Pinpoint the cell where the given text exists, returning its (x, y) midpoint coordinate. 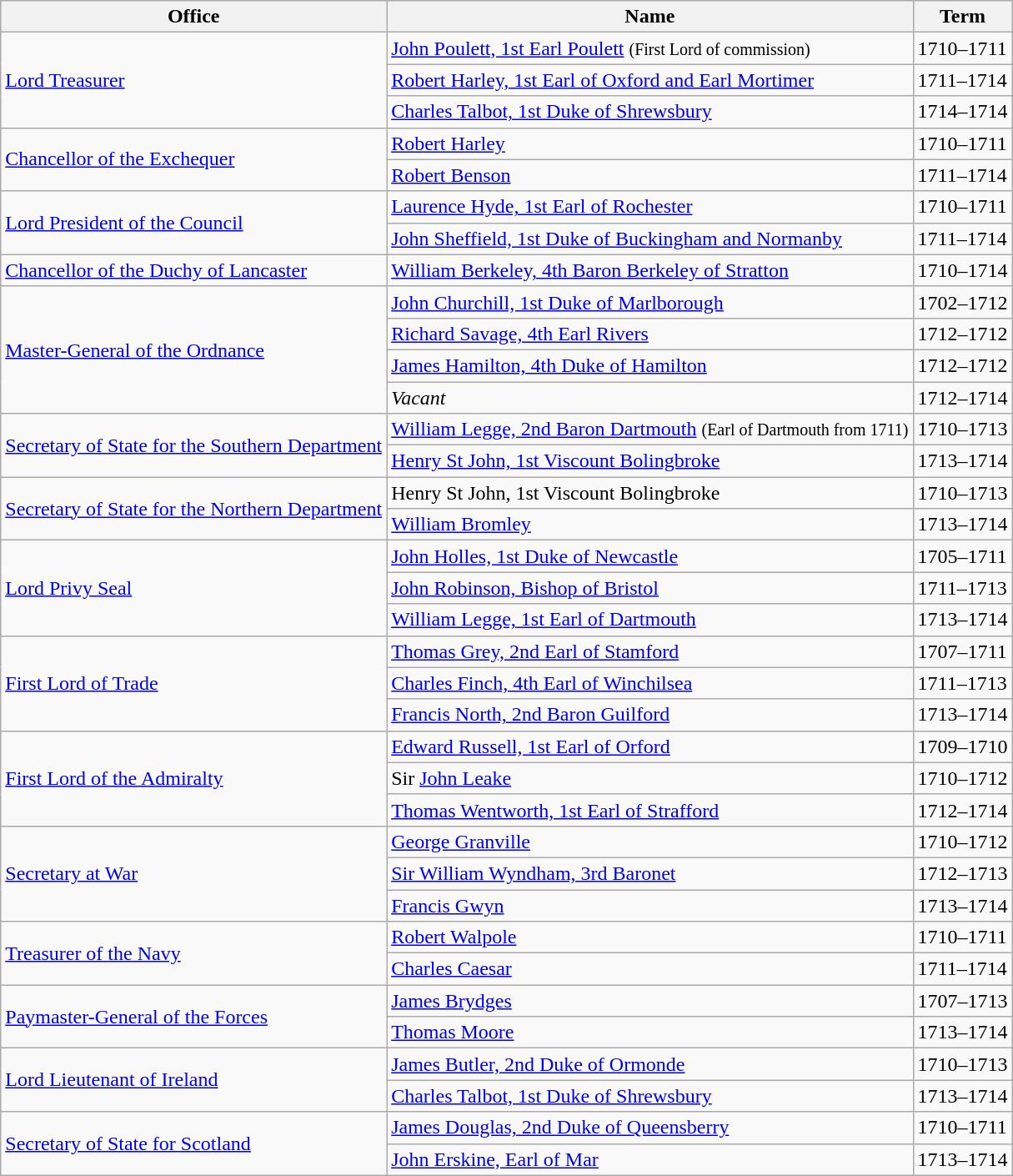
Vacant (650, 398)
Lord Lieutenant of Ireland (193, 1080)
Richard Savage, 4th Earl Rivers (650, 334)
1710–1714 (962, 270)
Francis Gwyn (650, 905)
Sir John Leake (650, 778)
James Butler, 2nd Duke of Ormonde (650, 1064)
First Lord of Trade (193, 683)
Robert Benson (650, 175)
Chancellor of the Duchy of Lancaster (193, 270)
Master-General of the Ordnance (193, 349)
Term (962, 17)
Sir William Wyndham, 3rd Baronet (650, 873)
Secretary of State for Scotland (193, 1143)
1714–1714 (962, 112)
Secretary of State for the Southern Department (193, 445)
Thomas Moore (650, 1033)
Treasurer of the Navy (193, 953)
William Legge, 1st Earl of Dartmouth (650, 620)
Paymaster-General of the Forces (193, 1017)
1712–1713 (962, 873)
1707–1711 (962, 651)
Office (193, 17)
William Bromley (650, 525)
Francis North, 2nd Baron Guilford (650, 715)
Laurence Hyde, 1st Earl of Rochester (650, 207)
John Sheffield, 1st Duke of Buckingham and Normanby (650, 239)
First Lord of the Admiralty (193, 778)
Charles Finch, 4th Earl of Winchilsea (650, 683)
George Granville (650, 842)
Charles Caesar (650, 969)
Robert Walpole (650, 937)
Thomas Wentworth, 1st Earl of Strafford (650, 810)
Secretary at War (193, 873)
1709–1710 (962, 746)
John Robinson, Bishop of Bristol (650, 588)
Lord President of the Council (193, 223)
Thomas Grey, 2nd Earl of Stamford (650, 651)
Robert Harley (650, 143)
Name (650, 17)
William Legge, 2nd Baron Dartmouth (Earl of Dartmouth from 1711) (650, 430)
John Holles, 1st Duke of Newcastle (650, 556)
1705–1711 (962, 556)
James Hamilton, 4th Duke of Hamilton (650, 365)
Secretary of State for the Northern Department (193, 509)
Lord Privy Seal (193, 588)
John Erskine, Earl of Mar (650, 1159)
Chancellor of the Exchequer (193, 159)
1702–1712 (962, 302)
1707–1713 (962, 1001)
Robert Harley, 1st Earl of Oxford and Earl Mortimer (650, 80)
James Brydges (650, 1001)
William Berkeley, 4th Baron Berkeley of Stratton (650, 270)
James Douglas, 2nd Duke of Queensberry (650, 1128)
John Churchill, 1st Duke of Marlborough (650, 302)
Edward Russell, 1st Earl of Orford (650, 746)
John Poulett, 1st Earl Poulett (First Lord of commission) (650, 48)
Lord Treasurer (193, 80)
